Detect which cell encompasses the target text, then output its [x, y] center coordinate. 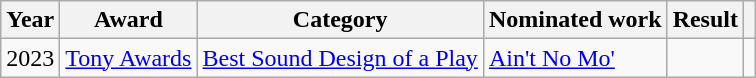
Best Sound Design of a Play [340, 58]
Tony Awards [128, 58]
Year [30, 20]
Nominated work [575, 20]
2023 [30, 58]
Award [128, 20]
Category [340, 20]
Ain't No Mo' [575, 58]
Result [705, 20]
